Identify which cell holds the provided text, then report its [x, y] central coordinate. 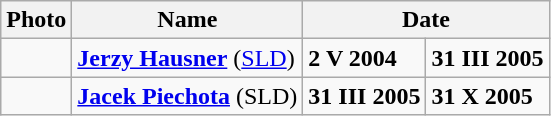
Jerzy Hausner (SLD) [188, 58]
Photo [36, 20]
Date [426, 20]
Jacek Piechota (SLD) [188, 96]
2 V 2004 [364, 58]
Name [188, 20]
31 X 2005 [488, 96]
